Identify which cell holds the provided text, then report its (x, y) central coordinate. 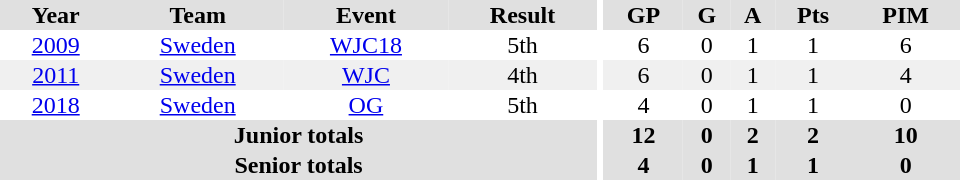
WJC18 (366, 45)
Result (522, 15)
Year (56, 15)
Pts (813, 15)
Junior totals (298, 135)
12 (644, 135)
Team (198, 15)
10 (906, 135)
GP (644, 15)
Senior totals (298, 165)
PIM (906, 15)
OG (366, 105)
2009 (56, 45)
WJC (366, 75)
Event (366, 15)
2018 (56, 105)
G (706, 15)
A (752, 15)
4th (522, 75)
2011 (56, 75)
